Scan for the cell matching the given text and deliver its [X, Y] coordinate at center. 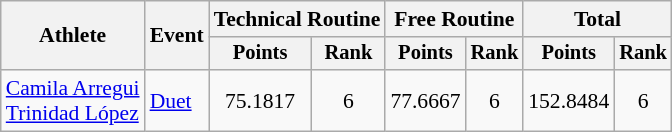
Technical Routine [298, 19]
152.8484 [568, 100]
77.6667 [425, 100]
Free Routine [454, 19]
Athlete [73, 36]
Event [177, 36]
Camila ArreguiTrinidad López [73, 100]
Total [598, 19]
Duet [177, 100]
75.1817 [260, 100]
